Capture the cell that displays the provided text and extract its (X, Y) central coordinate. 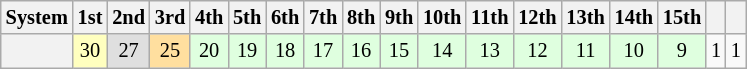
14th (634, 17)
1st (90, 17)
14 (442, 51)
12th (537, 17)
16 (361, 51)
11 (585, 51)
8th (361, 17)
25 (170, 51)
7th (323, 17)
4th (209, 17)
20 (209, 51)
13th (585, 17)
15th (682, 17)
11th (490, 17)
13 (490, 51)
2nd (128, 17)
15 (399, 51)
18 (285, 51)
10th (442, 17)
6th (285, 17)
10 (634, 51)
19 (247, 51)
17 (323, 51)
9 (682, 51)
30 (90, 51)
27 (128, 51)
3rd (170, 17)
12 (537, 51)
System (37, 17)
5th (247, 17)
9th (399, 17)
